Pinpoint the cell where the given text exists, returning its (x, y) midpoint coordinate. 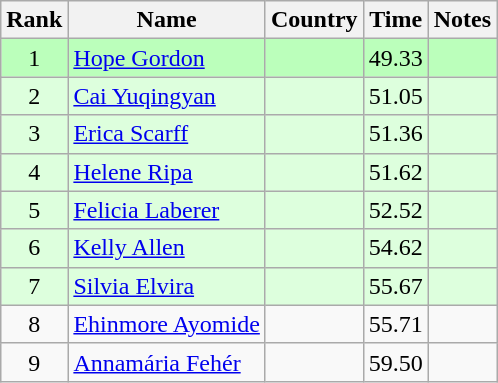
Rank (34, 20)
Name (167, 20)
52.52 (396, 210)
Country (314, 20)
Cai Yuqingyan (167, 96)
Silvia Elvira (167, 286)
55.71 (396, 324)
Hope Gordon (167, 58)
1 (34, 58)
55.67 (396, 286)
Ehinmore Ayomide (167, 324)
3 (34, 134)
54.62 (396, 248)
9 (34, 362)
5 (34, 210)
6 (34, 248)
49.33 (396, 58)
51.36 (396, 134)
Notes (462, 20)
7 (34, 286)
Kelly Allen (167, 248)
Erica Scarff (167, 134)
2 (34, 96)
Felicia Laberer (167, 210)
Helene Ripa (167, 172)
8 (34, 324)
59.50 (396, 362)
Annamária Fehér (167, 362)
51.62 (396, 172)
4 (34, 172)
51.05 (396, 96)
Time (396, 20)
